Pinpoint the cell where the given text exists, returning its [X, Y] midpoint coordinate. 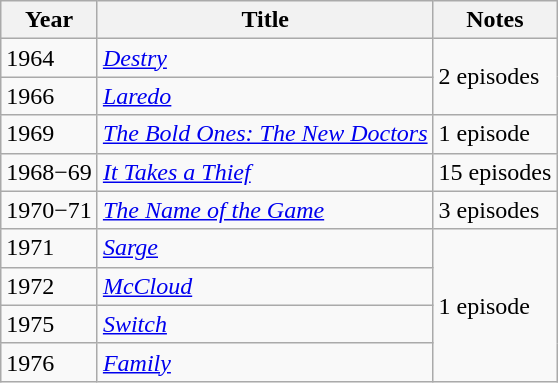
Sarge [265, 248]
1964 [50, 58]
1970−71 [50, 210]
The Bold Ones: The New Doctors [265, 134]
3 episodes [495, 210]
The Name of the Game [265, 210]
Family [265, 362]
1968−69 [50, 172]
1971 [50, 248]
Year [50, 20]
1966 [50, 96]
1969 [50, 134]
Title [265, 20]
2 episodes [495, 77]
1976 [50, 362]
McCloud [265, 286]
Switch [265, 324]
Notes [495, 20]
1972 [50, 286]
1975 [50, 324]
Destry [265, 58]
It Takes a Thief [265, 172]
15 episodes [495, 172]
Laredo [265, 96]
